Find where the given text appears and provide that cell's center as [X, Y] coordinate. 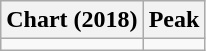
Chart (2018) [72, 20]
Peak [174, 20]
